Output the [x, y] coordinate of the center of the cell containing the given text.  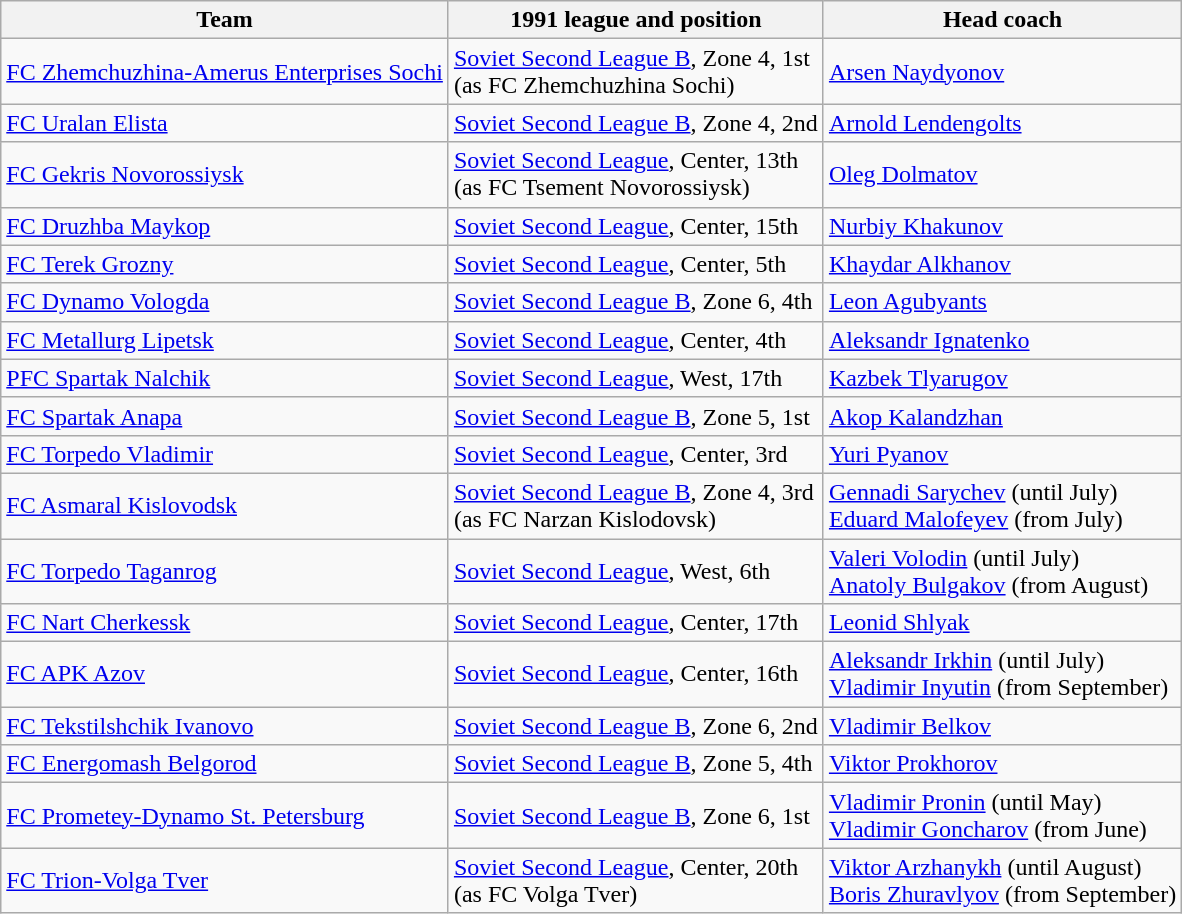
FC Dynamo Vologda [225, 302]
Leonid Shlyak [1002, 623]
Soviet Second League B, Zone 5, 1st [636, 416]
FC Zhemchuzhina-Amerus Enterprises Sochi [225, 72]
Head coach [1002, 20]
FC Uralan Elista [225, 123]
FC Terek Grozny [225, 264]
Soviet Second League, Center, 20th(as FC Volga Tver) [636, 880]
Khaydar Alkhanov [1002, 264]
Arsen Naydyonov [1002, 72]
FC Tekstilshchik Ivanovo [225, 726]
Soviet Second League, Center, 16th [636, 674]
Soviet Second League B, Zone 6, 4th [636, 302]
FC APK Azov [225, 674]
Aleksandr Irkhin (until July)Vladimir Inyutin (from September) [1002, 674]
Soviet Second League B, Zone 5, 4th [636, 764]
Vladimir Pronin (until May)Vladimir Goncharov (from June) [1002, 816]
Soviet Second League B, Zone 6, 1st [636, 816]
FC Torpedo Vladimir [225, 454]
Soviet Second League, West, 17th [636, 378]
FC Prometey-Dynamo St. Petersburg [225, 816]
FC Gekris Novorossiysk [225, 174]
Soviet Second League, Center, 5th [636, 264]
FC Spartak Anapa [225, 416]
Viktor Arzhanykh (until August)Boris Zhuravlyov (from September) [1002, 880]
Leon Agubyants [1002, 302]
Soviet Second League, Center, 15th [636, 226]
Aleksandr Ignatenko [1002, 340]
PFC Spartak Nalchik [225, 378]
Viktor Prokhorov [1002, 764]
Soviet Second League, West, 6th [636, 570]
Soviet Second League, Center, 17th [636, 623]
FC Asmaral Kislovodsk [225, 506]
Soviet Second League B, Zone 4, 2nd [636, 123]
FC Energomash Belgorod [225, 764]
Team [225, 20]
Soviet Second League, Center, 4th [636, 340]
Gennadi Sarychev (until July)Eduard Malofeyev (from July) [1002, 506]
Valeri Volodin (until July)Anatoly Bulgakov (from August) [1002, 570]
Kazbek Tlyarugov [1002, 378]
Akop Kalandzhan [1002, 416]
Vladimir Belkov [1002, 726]
Nurbiy Khakunov [1002, 226]
Arnold Lendengolts [1002, 123]
FC Metallurg Lipetsk [225, 340]
FC Torpedo Taganrog [225, 570]
Oleg Dolmatov [1002, 174]
Soviet Second League B, Zone 6, 2nd [636, 726]
Soviet Second League B, Zone 4, 3rd(as FC Narzan Kislodovsk) [636, 506]
1991 league and position [636, 20]
Yuri Pyanov [1002, 454]
FC Nart Cherkessk [225, 623]
FC Druzhba Maykop [225, 226]
FC Trion-Volga Tver [225, 880]
Soviet Second League, Center, 13th(as FC Tsement Novorossiysk) [636, 174]
Soviet Second League B, Zone 4, 1st(as FC Zhemchuzhina Sochi) [636, 72]
Soviet Second League, Center, 3rd [636, 454]
